Search for the cell housing the specified text and yield its [X, Y] center coordinate. 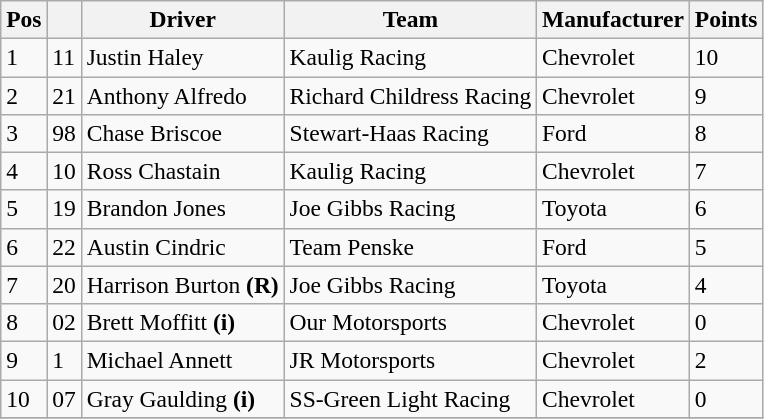
Team Penske [410, 247]
Points [726, 19]
Justin Haley [182, 57]
Ross Chastain [182, 171]
22 [64, 247]
Our Motorsports [410, 322]
19 [64, 209]
Stewart-Haas Racing [410, 133]
Anthony Alfredo [182, 95]
Michael Annett [182, 360]
21 [64, 95]
Manufacturer [614, 19]
Team [410, 19]
Austin Cindric [182, 247]
11 [64, 57]
Richard Childress Racing [410, 95]
SS-Green Light Racing [410, 398]
Harrison Burton (R) [182, 285]
3 [24, 133]
98 [64, 133]
02 [64, 322]
Brett Moffitt (i) [182, 322]
Gray Gaulding (i) [182, 398]
07 [64, 398]
20 [64, 285]
JR Motorsports [410, 360]
Chase Briscoe [182, 133]
Brandon Jones [182, 209]
Driver [182, 19]
Pos [24, 19]
